Return [x, y] of the center of cell containing provided text 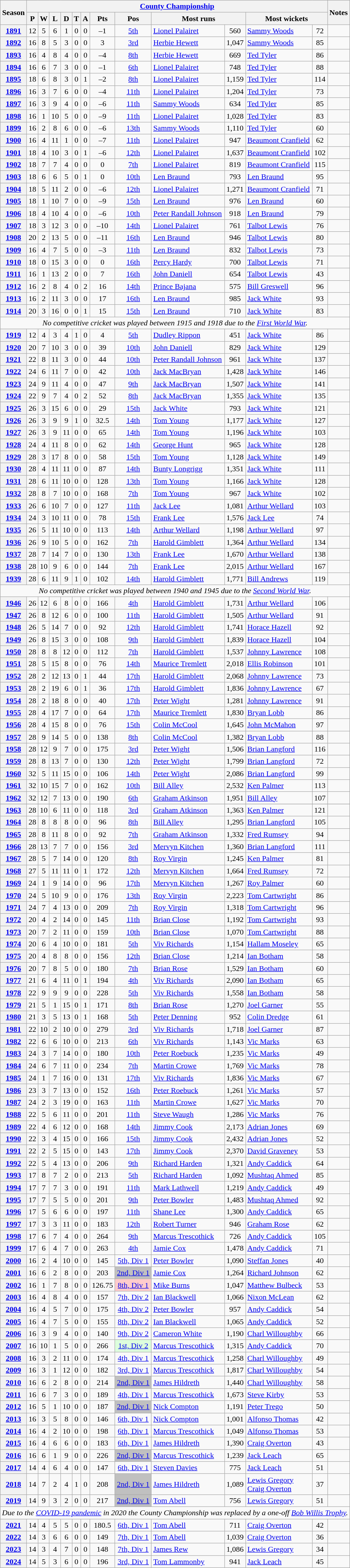
1982 [13, 1041]
47 [103, 384]
1,166 [235, 481]
1,627 [235, 1102]
34 [320, 1549]
Dudley Rippon [188, 335]
2,068 [235, 676]
5th, Div 1 [133, 1261]
101 [320, 664]
1997 [13, 1224]
–7 [103, 140]
Steffan Jones [279, 1261]
1,081 [235, 505]
176 [103, 895]
1986 [13, 1090]
952 [235, 1017]
9th, Div 2 [133, 1334]
159 [103, 932]
Robert Turner [188, 1224]
1976 [13, 968]
1970 [13, 895]
1902 [13, 165]
206 [103, 1163]
775 [235, 1468]
D [66, 19]
1,191 [235, 1407]
1965 [13, 834]
141 [320, 384]
1,390 [235, 1443]
1914 [13, 311]
2011 [13, 1395]
1,428 [235, 372]
217 [103, 1500]
2001 [13, 1273]
1,028 [235, 116]
119 [320, 579]
1,318 [235, 907]
147 [103, 1468]
115 [320, 165]
135 [320, 396]
1937 [13, 554]
1,264 [235, 1273]
4th, Div 2 [133, 1309]
194 [103, 981]
1,741 [235, 627]
1912 [13, 286]
61 [320, 1017]
1932 [13, 493]
2009 [13, 1370]
2021 [13, 1525]
94 [320, 834]
1900 [13, 140]
144 [103, 567]
172 [103, 871]
819 [235, 165]
163 [103, 1102]
107 [320, 798]
1960 [13, 774]
1,089 [235, 1484]
214 [103, 1382]
1,355 [235, 396]
1892 [13, 43]
Matthew Bulbeck [279, 1285]
1,576 [235, 518]
23 [32, 1090]
197 [103, 1212]
Due to the COVID-19 pandemic in 2020 the County Championship was replaced by a one-off Bob Willis Trophy. [175, 1513]
A [86, 19]
1992 [13, 1163]
Season [13, 12]
1,478 [235, 1248]
Roy Palmer [279, 883]
1,065 [235, 1322]
2013 [13, 1419]
2022 [13, 1537]
1969 [13, 883]
1,192 [235, 919]
Mark Lathwell [188, 1188]
2002 [13, 1285]
7th, Div 2 [133, 1297]
1913 [13, 298]
–2 [103, 79]
1968 [13, 871]
137 [320, 360]
1,090 [235, 1261]
99 [320, 774]
George Hunt [188, 445]
27 [32, 871]
1935 [13, 530]
1977 [13, 981]
No competitive cricket was played between 1915 and 1918 due to the First World War. [175, 323]
1,799 [235, 761]
1,128 [235, 457]
1904 [13, 189]
226 [103, 1455]
1907 [13, 226]
1947 [13, 615]
1908 [13, 238]
1949 [13, 640]
1954 [13, 700]
1,198 [235, 530]
1919 [13, 335]
1,769 [235, 1066]
1989 [13, 1126]
196 [103, 1562]
2023 [13, 1549]
1991 [13, 1151]
1933 [13, 505]
1972 [13, 919]
1,951 [235, 798]
1950 [13, 652]
1,673 [235, 1395]
1946 [13, 603]
1,270 [235, 1005]
171 [103, 1005]
190 [103, 798]
114 [320, 79]
1921 [13, 360]
1999 [13, 1248]
264 [103, 1236]
1996 [13, 1212]
129 [320, 347]
1998 [13, 1236]
1,258 [235, 1358]
104 [320, 640]
152 [103, 1090]
T [76, 19]
Hallam Moseley [279, 944]
957 [235, 1309]
1974 [13, 944]
1928 [13, 445]
263 [103, 1248]
2007 [13, 1346]
1911 [13, 274]
1,771 [235, 579]
967 [235, 493]
634 [235, 104]
1961 [13, 786]
1st, Div 2 [133, 1346]
1934 [13, 518]
1899 [13, 128]
2,532 [235, 786]
1952 [13, 676]
1995 [13, 1200]
1,239 [235, 1455]
157 [103, 1297]
James Rew [188, 1549]
Most runs [198, 19]
1,286 [235, 1114]
100 [103, 615]
726 [235, 1236]
1,440 [235, 1382]
1951 [13, 664]
710 [235, 311]
Graham Rose [279, 1224]
2015 [13, 1443]
1958 [13, 749]
167 [320, 567]
1,049 [235, 1431]
134 [320, 542]
Steve Kirby [279, 1395]
1,321 [235, 1163]
947 [235, 140]
1994 [13, 1188]
2,015 [235, 567]
Prince Bajana [188, 286]
1,159 [235, 79]
Shane Lee [188, 1212]
32.5 [103, 420]
1,332 [235, 834]
1953 [13, 688]
Nixon McLean [279, 1297]
1,070 [235, 932]
1,143 [235, 1041]
140 [103, 1334]
131 [103, 1078]
1963 [13, 810]
1910 [13, 262]
1,830 [235, 712]
451 [235, 335]
David Graveney [279, 1151]
1,281 [235, 700]
8th, Div 1 [133, 1285]
1,817 [235, 1370]
761 [235, 226]
W [43, 19]
Cameron White [188, 1334]
1925 [13, 408]
1966 [13, 847]
John McMahon [279, 725]
1,219 [235, 1188]
1905 [13, 201]
1984 [13, 1066]
95 [320, 177]
2014 [13, 1431]
1926 [13, 420]
39 [103, 347]
1,214 [235, 956]
No competitive cricket was played between 1940 and 1945 due to the Second World War. [175, 591]
66 [320, 1334]
2,086 [235, 774]
Mike Burns [188, 1285]
1971 [13, 907]
126.75 [103, 1285]
1,558 [235, 993]
Steven Davies [188, 1468]
198 [103, 1431]
Peter Denning [188, 1017]
1956 [13, 725]
80 [320, 238]
1980 [13, 1017]
120 [103, 859]
69 [320, 1126]
1981 [13, 1029]
2,432 [235, 1139]
2,370 [235, 1151]
575 [235, 286]
1,295 [235, 822]
1,154 [235, 944]
57 [320, 1090]
1,529 [235, 968]
1,637 [235, 153]
Percy Hardy [188, 262]
1927 [13, 433]
1,537 [235, 652]
–10 [103, 226]
1962 [13, 798]
143 [103, 1151]
County Championship [177, 6]
112 [103, 652]
1894 [13, 67]
1,364 [235, 542]
234 [103, 1066]
1948 [13, 627]
29 [103, 408]
Bunty Longrigg [188, 469]
1,483 [235, 1200]
P [32, 19]
1898 [13, 116]
756 [235, 1500]
1,363 [235, 810]
1920 [13, 347]
560 [235, 31]
1,507 [235, 384]
1906 [13, 213]
Bill Greswell [279, 286]
1901 [13, 153]
Most wickets [286, 19]
2,090 [235, 981]
2010 [13, 1382]
50 [320, 1407]
654 [235, 274]
1,382 [235, 737]
228 [103, 993]
Colin Dredge [279, 1017]
Pos [133, 19]
1895 [13, 79]
1957 [13, 737]
1,196 [235, 433]
191 [103, 1188]
1993 [13, 1175]
Richard Johnson [279, 1273]
829 [235, 347]
2024 [13, 1562]
Peter Trego [279, 1407]
1,645 [235, 725]
1,267 [235, 883]
Tom Lammonby [188, 1562]
2,173 [235, 1126]
1973 [13, 932]
1,190 [235, 1334]
1,204 [235, 92]
180.5 [103, 1525]
1988 [13, 1114]
1891 [13, 31]
–3 [103, 250]
1,001 [235, 1419]
–11 [103, 238]
1,315 [235, 1346]
1896 [13, 92]
985 [235, 298]
Steve Waugh [188, 1114]
918 [235, 213]
2005 [13, 1322]
2,018 [235, 664]
L [55, 19]
1,731 [235, 603]
Pts [103, 19]
700 [235, 262]
1923 [13, 384]
1,261 [235, 1090]
1975 [13, 956]
1,110 [235, 128]
1,351 [235, 469]
2003 [13, 1297]
1967 [13, 859]
1,839 [235, 640]
189 [103, 1395]
976 [235, 201]
203 [103, 1273]
2018 [13, 1484]
266 [103, 1346]
1,300 [235, 1212]
187 [103, 1407]
1897 [13, 104]
116 [320, 749]
1987 [13, 1102]
1,360 [235, 847]
74 [320, 518]
1930 [13, 469]
1936 [13, 542]
1,086 [235, 1549]
1,505 [235, 615]
79 [320, 213]
1985 [13, 1078]
1922 [13, 372]
2016 [13, 1455]
1979 [13, 1005]
155 [103, 1322]
1,177 [235, 420]
Ellis Robinson [279, 664]
148 [103, 1549]
1,664 [235, 871]
965 [235, 445]
832 [235, 250]
63 [320, 1041]
Bill Andrews [279, 579]
2000 [13, 1261]
1978 [13, 993]
208 [103, 1484]
Notes [339, 12]
45 [320, 1562]
1,506 [235, 749]
1938 [13, 567]
961 [235, 360]
1939 [13, 579]
2,223 [235, 895]
1909 [13, 250]
711 [235, 1525]
1924 [13, 396]
2008 [13, 1358]
Lewis GregoryCraig Overton [279, 1484]
1955 [13, 712]
2019 [13, 1500]
1929 [13, 457]
669 [235, 55]
1931 [13, 481]
1,670 [235, 554]
2004 [13, 1309]
174 [103, 1358]
37 [320, 1484]
279 [103, 1029]
181 [103, 944]
1893 [13, 55]
1990 [13, 1139]
81 [320, 859]
1,092 [235, 1175]
8th, Div 2 [133, 1322]
1959 [13, 761]
1,271 [235, 189]
1,245 [235, 859]
1,235 [235, 1054]
2017 [13, 1468]
748 [235, 67]
182 [103, 1370]
1903 [13, 177]
1983 [13, 1054]
209 [103, 907]
2006 [13, 1334]
55 [320, 1005]
1,039 [235, 1537]
941 [235, 1562]
1,718 [235, 1029]
2012 [13, 1407]
118 [103, 810]
1,066 [235, 1297]
1964 [13, 822]
